Provide the (x, y) coordinate of the cell's center where the given text is located.  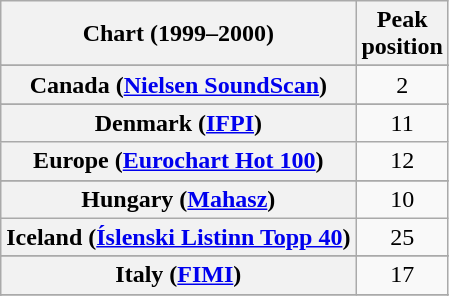
11 (402, 123)
Chart (1999–2000) (178, 34)
Peakposition (402, 34)
Denmark (IFPI) (178, 123)
17 (402, 275)
12 (402, 161)
Hungary (Mahasz) (178, 199)
10 (402, 199)
Italy (FIMI) (178, 275)
Europe (Eurochart Hot 100) (178, 161)
Iceland (Íslenski Listinn Topp 40) (178, 237)
Canada (Nielsen SoundScan) (178, 85)
25 (402, 237)
2 (402, 85)
